Return (x, y) of the center of cell containing provided text 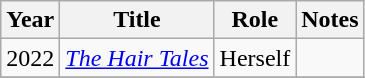
The Hair Tales (137, 58)
Role (255, 20)
Year (30, 20)
2022 (30, 58)
Herself (255, 58)
Notes (330, 20)
Title (137, 20)
